Find where the given text appears and provide that cell's center as [X, Y] coordinate. 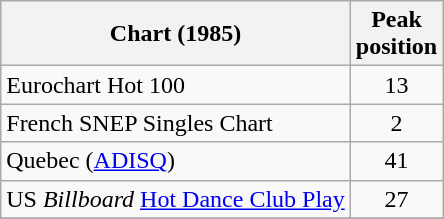
13 [396, 85]
27 [396, 199]
Chart (1985) [176, 34]
Peakposition [396, 34]
US Billboard Hot Dance Club Play [176, 199]
Eurochart Hot 100 [176, 85]
2 [396, 123]
41 [396, 161]
Quebec (ADISQ) [176, 161]
French SNEP Singles Chart [176, 123]
